From the cell containing the given text, extract its center point as [x, y] coordinate. 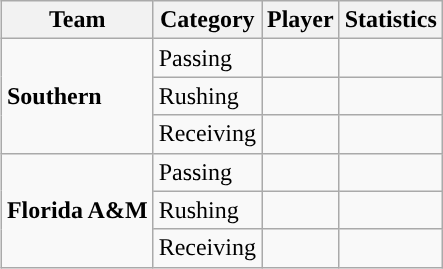
Team [77, 20]
Southern [77, 96]
Florida A&M [77, 210]
Player [301, 20]
Category [207, 20]
Statistics [390, 20]
